Determine the (X, Y) coordinate at the center of the cell enclosing the given text.  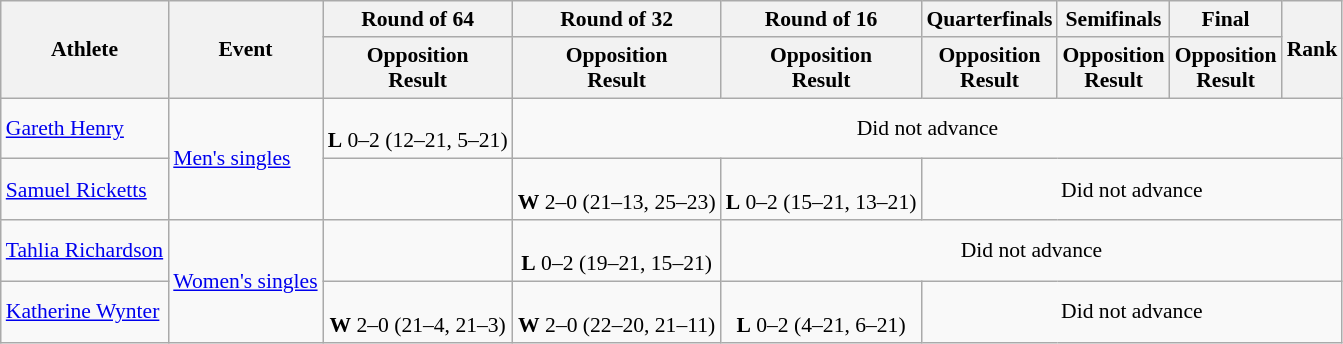
Tahlia Richardson (84, 250)
L 0–2 (15–21, 13–21) (822, 190)
Final (1226, 19)
W 2–0 (21–13, 25–23) (617, 190)
Semifinals (1113, 19)
Event (245, 50)
Quarterfinals (989, 19)
L 0–2 (19–21, 15–21) (617, 250)
L 0–2 (12–21, 5–21) (418, 128)
Katherine Wynter (84, 312)
Women's singles (245, 281)
W 2–0 (21–4, 21–3) (418, 312)
Gareth Henry (84, 128)
Samuel Ricketts (84, 190)
Athlete (84, 50)
Round of 64 (418, 19)
L 0–2 (4–21, 6–21) (822, 312)
Round of 16 (822, 19)
W 2–0 (22–20, 21–11) (617, 312)
Men's singles (245, 159)
Round of 32 (617, 19)
Rank (1312, 50)
